Return the [x, y] coordinate for the center point of the cell that contains the specified text.  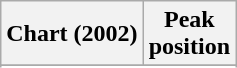
Chart (2002) [72, 34]
Peakposition [189, 34]
